From the cell containing the given text, extract its center point as [X, Y] coordinate. 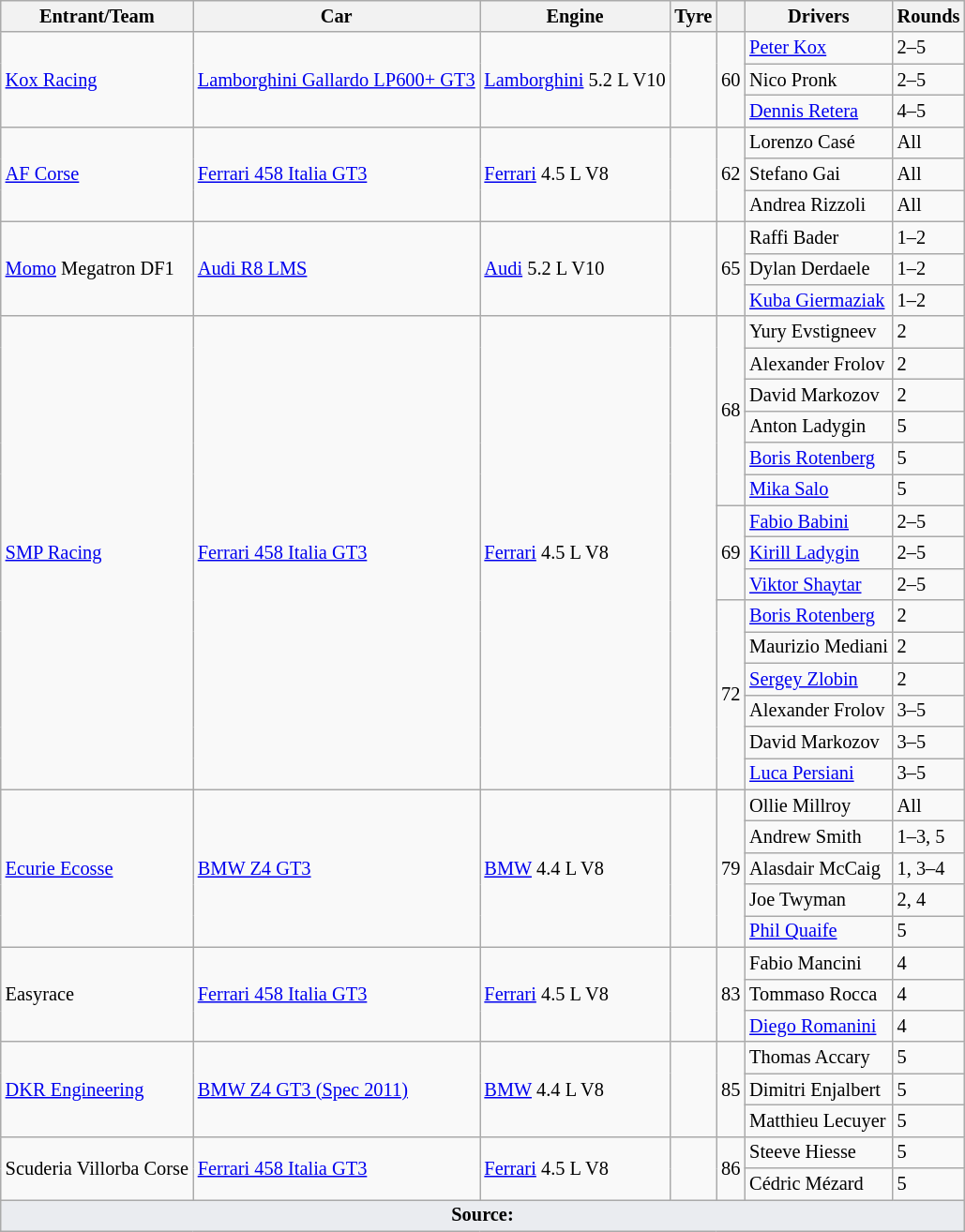
65 [731, 268]
Maurizio Mediani [818, 647]
Cédric Mézard [818, 1184]
Steeve Hiesse [818, 1152]
Yury Evstigneev [818, 332]
Nico Pronk [818, 80]
Rounds [928, 16]
Dimitri Enjalbert [818, 1089]
60 [731, 79]
Scuderia Villorba Corse [98, 1168]
Alasdair McCaig [818, 868]
72 [731, 695]
1, 3–4 [928, 868]
4–5 [928, 111]
Sergey Zlobin [818, 679]
Andrea Rizzoli [818, 205]
Tommaso Rocca [818, 995]
83 [731, 994]
BMW Z4 GT3 (Spec 2011) [337, 1089]
Dennis Retera [818, 111]
62 [731, 174]
Kuba Giermaziak [818, 300]
Audi R8 LMS [337, 268]
Thomas Accary [818, 1058]
Phil Quaife [818, 931]
Lamborghini Gallardo LP600+ GT3 [337, 79]
Kirill Ladygin [818, 552]
Kox Racing [98, 79]
Andrew Smith [818, 836]
BMW Z4 GT3 [337, 868]
Matthieu Lecuyer [818, 1120]
69 [731, 553]
85 [731, 1089]
Luca Persiani [818, 774]
Source: [483, 1215]
SMP Racing [98, 553]
Engine [576, 16]
Raffi Bader [818, 237]
Anton Ladygin [818, 427]
1–3, 5 [928, 836]
Fabio Mancini [818, 963]
Tyre [694, 16]
Dylan Derdaele [818, 269]
Joe Twyman [818, 900]
Lorenzo Casé [818, 143]
Peter Kox [818, 48]
Viktor Shaytar [818, 584]
Fabio Babini [818, 521]
68 [731, 411]
Audi 5.2 L V10 [576, 268]
AF Corse [98, 174]
86 [731, 1168]
Lamborghini 5.2 L V10 [576, 79]
Momo Megatron DF1 [98, 268]
2, 4 [928, 900]
Drivers [818, 16]
Diego Romanini [818, 1026]
Ollie Millroy [818, 805]
Ecurie Ecosse [98, 868]
Mika Salo [818, 489]
DKR Engineering [98, 1089]
79 [731, 868]
Entrant/Team [98, 16]
Easyrace [98, 994]
Stefano Gai [818, 174]
Car [337, 16]
